Search for the cell housing the specified text and yield its (X, Y) center coordinate. 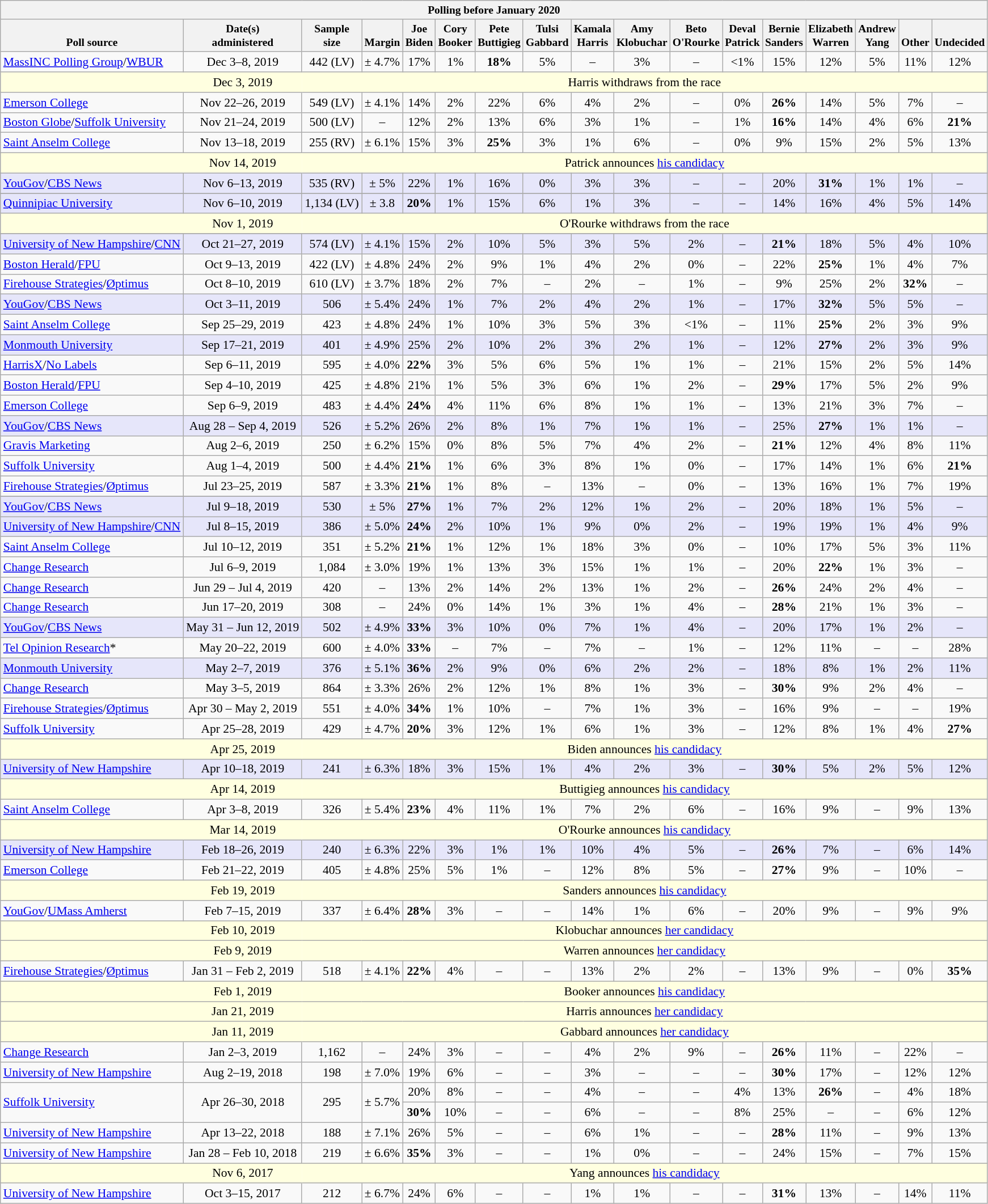
Aug 2–6, 2019 (243, 446)
188 (331, 1133)
YouGov/UMass Amherst (92, 911)
Buttigieg announces his candidacy (644, 789)
Yang announces his candidacy (644, 1173)
351 (331, 547)
422 (LV) (331, 264)
MassINC Polling Group/WBUR (92, 62)
610 (LV) (331, 284)
PeteButtigieg (499, 35)
518 (331, 971)
± 6.7% (382, 1194)
Jul 9–18, 2019 (243, 506)
O'Rourke withdraws from the race (644, 224)
JoeBiden (419, 35)
May 3–5, 2019 (243, 688)
326 (331, 810)
Gravis Marketing (92, 446)
± 3.0% (382, 567)
198 (331, 1072)
425 (331, 386)
Mar 14, 2019 (243, 830)
Jul 6–9, 2019 (243, 567)
Harris announces her candidacy (644, 1012)
295 (331, 1102)
± 3.8 (382, 204)
BernieSanders (784, 35)
Tel Opinion Research* (92, 648)
Polling before January 2020 (494, 10)
423 (331, 325)
HarrisX/No Labels (92, 365)
401 (331, 345)
Apr 3–8, 2019 (243, 810)
Nov 6, 2017 (243, 1173)
May 31 – Jun 12, 2019 (243, 628)
34% (419, 709)
Jan 11, 2019 (243, 1032)
Date(s)administered (243, 35)
219 (331, 1153)
May 2–7, 2019 (243, 668)
551 (331, 709)
Oct 3–15, 2017 (243, 1194)
Apr 30 – May 2, 2019 (243, 709)
Warren announces her candidacy (644, 951)
BetoO'Rourke (696, 35)
600 (331, 648)
Apr 14, 2019 (243, 789)
± 7.0% (382, 1072)
± 5.7% (382, 1102)
Oct 9–13, 2019 (243, 264)
250 (331, 446)
241 (331, 769)
212 (331, 1194)
Jan 28 – Feb 10, 2018 (243, 1153)
337 (331, 911)
Jul 23–25, 2019 (243, 487)
± 7.1% (382, 1133)
Sep 17–21, 2019 (243, 345)
Jan 31 – Feb 2, 2019 (243, 971)
Boston Globe/Suffolk University (92, 122)
Feb 9, 2019 (243, 951)
500 (331, 466)
± 5.0% (382, 527)
Jun 29 – Jul 4, 2019 (243, 588)
Feb 19, 2019 (243, 890)
Biden announces his candidacy (644, 749)
TulsiGabbard (547, 35)
Dec 3–8, 2019 (243, 62)
Feb 18–26, 2019 (243, 850)
Feb 21–22, 2019 (243, 871)
Poll source (92, 35)
Sep 6–9, 2019 (243, 405)
595 (331, 365)
Samplesize (331, 35)
Jul 10–12, 2019 (243, 547)
1,084 (331, 567)
864 (331, 688)
DevalPatrick (743, 35)
420 (331, 588)
Nov 22–26, 2019 (243, 103)
Nov 1, 2019 (243, 224)
376 (331, 668)
240 (331, 850)
Feb 1, 2019 (243, 991)
Sep 4–10, 2019 (243, 386)
Nov 13–18, 2019 (243, 143)
483 (331, 405)
429 (331, 729)
Feb 7–15, 2019 (243, 911)
± 6.6% (382, 1153)
± 6.1% (382, 143)
± 6.2% (382, 446)
Apr 25, 2019 (243, 749)
Apr 25–28, 2019 (243, 729)
502 (331, 628)
526 (331, 426)
574 (LV) (331, 244)
May 20–22, 2019 (243, 648)
Harris withdraws from the race (644, 82)
± 3.7% (382, 284)
AmyKlobuchar (642, 35)
23% (419, 810)
Quinnipiac University (92, 204)
KamalaHarris (592, 35)
Sep 6–11, 2019 (243, 365)
549 (LV) (331, 103)
Oct 21–27, 2019 (243, 244)
29% (784, 386)
Oct 3–11, 2019 (243, 305)
Sep 25–29, 2019 (243, 325)
535 (RV) (331, 183)
± 5.1% (382, 668)
Dec 3, 2019 (243, 82)
Patrick announces his candidacy (644, 163)
Jan 21, 2019 (243, 1012)
Nov 6–10, 2019 (243, 204)
Apr 26–30, 2018 (243, 1102)
500 (LV) (331, 122)
Nov 21–24, 2019 (243, 122)
Aug 1–4, 2019 (243, 466)
Apr 13–22, 2018 (243, 1133)
Klobuchar announces her candidacy (644, 931)
36% (419, 668)
Margin (382, 35)
530 (331, 506)
Jan 2–3, 2019 (243, 1052)
± 6.4% (382, 911)
Nov 14, 2019 (243, 163)
Oct 8–10, 2019 (243, 284)
Feb 10, 2019 (243, 931)
AndrewYang (877, 35)
CoryBooker (455, 35)
386 (331, 527)
442 (LV) (331, 62)
Nov 6–13, 2019 (243, 183)
Apr 10–18, 2019 (243, 769)
587 (331, 487)
Jul 8–15, 2019 (243, 527)
ElizabethWarren (830, 35)
Other (915, 35)
255 (RV) (331, 143)
1,134 (LV) (331, 204)
Gabbard announces her candidacy (644, 1032)
308 (331, 607)
405 (331, 871)
Aug 2–19, 2018 (243, 1072)
506 (331, 305)
Aug 28 – Sep 4, 2019 (243, 426)
1,162 (331, 1052)
Sanders announces his candidacy (644, 890)
Jun 17–20, 2019 (243, 607)
Undecided (960, 35)
Booker announces his candidacy (644, 991)
O'Rourke announces his candidacy (644, 830)
